Determine the (X, Y) coordinate at the center of the cell enclosing the given text.  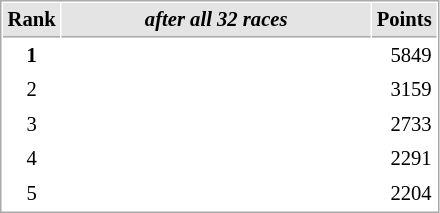
2291 (404, 158)
1 (32, 56)
3159 (404, 90)
2204 (404, 194)
3 (32, 124)
Points (404, 20)
5 (32, 194)
5849 (404, 56)
Rank (32, 20)
after all 32 races (216, 20)
2733 (404, 124)
4 (32, 158)
2 (32, 90)
